From the cell containing the given text, extract its center point as [x, y] coordinate. 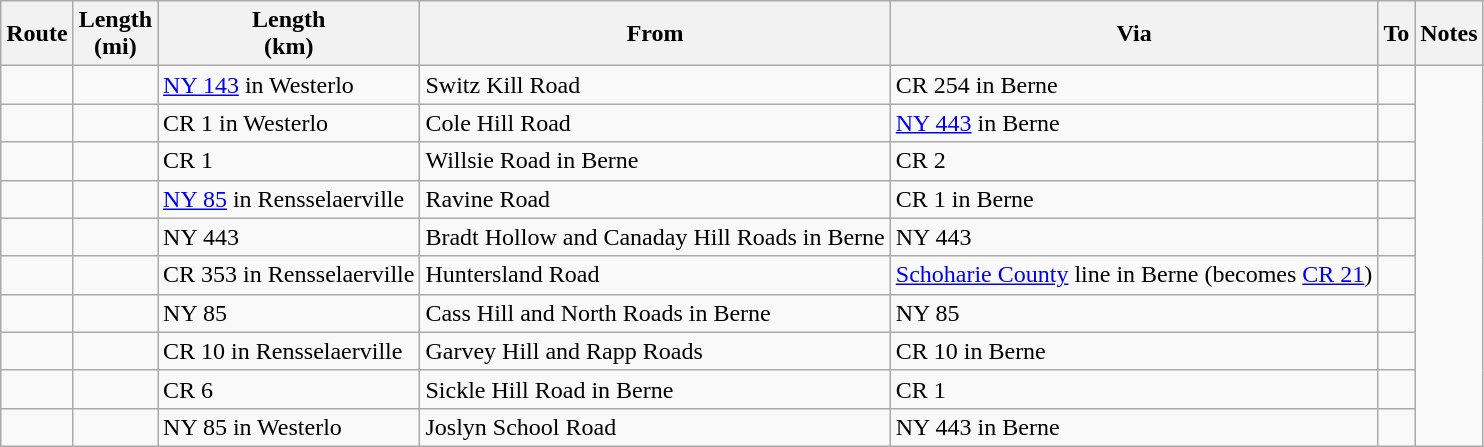
Length(km) [289, 34]
CR 1 in Berne [1134, 199]
CR 6 [289, 389]
Cass Hill and North Roads in Berne [655, 313]
Ravine Road [655, 199]
Route [37, 34]
Willsie Road in Berne [655, 161]
CR 10 in Berne [1134, 351]
Joslyn School Road [655, 427]
From [655, 34]
Via [1134, 34]
CR 1 in Westerlo [289, 123]
Sickle Hill Road in Berne [655, 389]
NY 143 in Westerlo [289, 85]
Length(mi) [115, 34]
CR 10 in Rensselaerville [289, 351]
CR 2 [1134, 161]
Switz Kill Road [655, 85]
CR 254 in Berne [1134, 85]
To [1396, 34]
NY 85 in Rensselaerville [289, 199]
Bradt Hollow and Canaday Hill Roads in Berne [655, 237]
Garvey Hill and Rapp Roads [655, 351]
NY 85 in Westerlo [289, 427]
Huntersland Road [655, 275]
Notes [1449, 34]
CR 353 in Rensselaerville [289, 275]
Cole Hill Road [655, 123]
Schoharie County line in Berne (becomes CR 21) [1134, 275]
